Identify which cell holds the provided text, then report its [x, y] central coordinate. 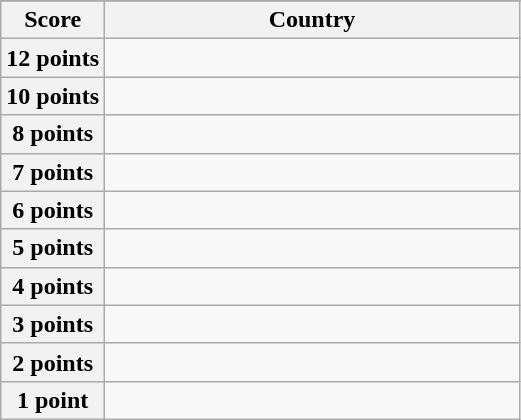
1 point [53, 400]
Country [312, 20]
5 points [53, 248]
3 points [53, 324]
Score [53, 20]
10 points [53, 96]
2 points [53, 362]
4 points [53, 286]
12 points [53, 58]
8 points [53, 134]
6 points [53, 210]
7 points [53, 172]
